Locate the cell with the specified text and output its [x, y] center coordinate. 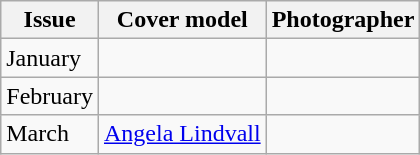
Angela Lindvall [182, 134]
Photographer [343, 20]
February [50, 96]
January [50, 58]
March [50, 134]
Issue [50, 20]
Cover model [182, 20]
